Find where the given text appears and provide that cell's center as (X, Y) coordinate. 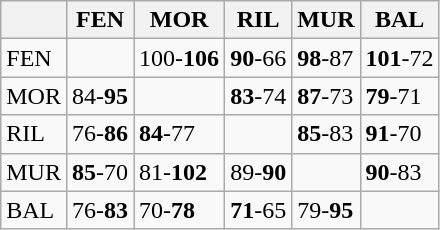
76-83 (100, 210)
84-77 (180, 134)
84-95 (100, 96)
76-86 (100, 134)
90-66 (258, 58)
71-65 (258, 210)
81-102 (180, 172)
83-74 (258, 96)
70-78 (180, 210)
85-70 (100, 172)
101-72 (400, 58)
90-83 (400, 172)
89-90 (258, 172)
100-106 (180, 58)
79-95 (326, 210)
85-83 (326, 134)
91-70 (400, 134)
79-71 (400, 96)
87-73 (326, 96)
98-87 (326, 58)
